Determine the (x, y) coordinate at the center of the cell enclosing the given text.  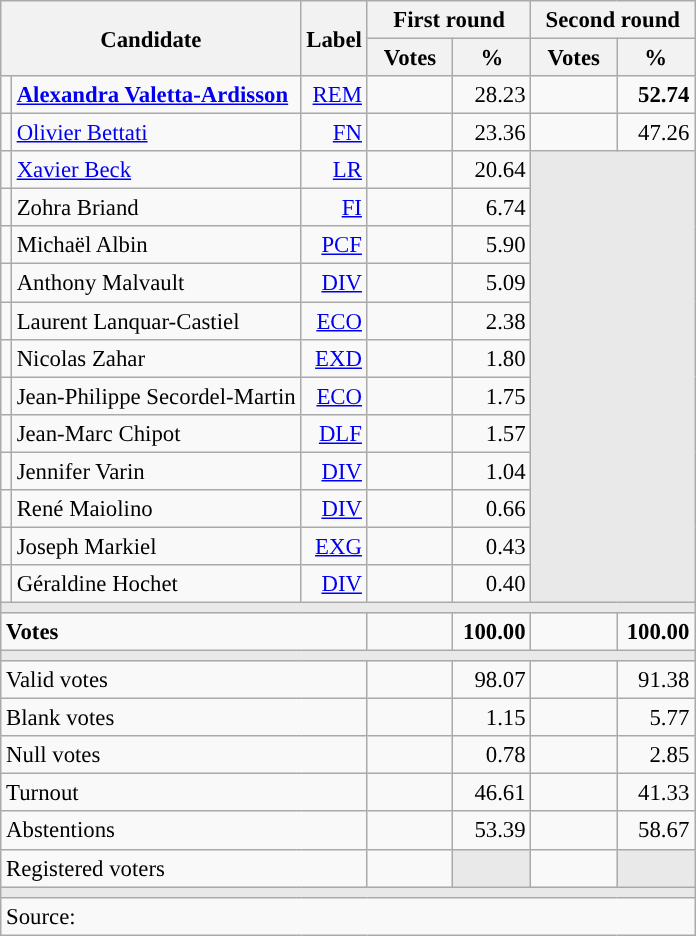
1.15 (492, 718)
2.38 (492, 321)
René Maiolino (156, 509)
Candidate (151, 38)
6.74 (492, 208)
47.26 (656, 133)
91.38 (656, 680)
Alexandra Valetta-Ardisson (156, 95)
0.40 (492, 584)
EXD (334, 358)
FN (334, 133)
Registered voters (184, 868)
1.80 (492, 358)
0.43 (492, 546)
FI (334, 208)
Xavier Beck (156, 170)
Anthony Malvault (156, 283)
Joseph Markiel (156, 546)
53.39 (492, 831)
1.57 (492, 433)
0.78 (492, 755)
EXG (334, 546)
5.09 (492, 283)
Géraldine Hochet (156, 584)
1.04 (492, 471)
5.90 (492, 245)
2.85 (656, 755)
Second round (613, 20)
20.64 (492, 170)
First round (449, 20)
REM (334, 95)
46.61 (492, 793)
41.33 (656, 793)
1.75 (492, 396)
Turnout (184, 793)
Jean-Marc Chipot (156, 433)
52.74 (656, 95)
Laurent Lanquar-Castiel (156, 321)
98.07 (492, 680)
DLF (334, 433)
Blank votes (184, 718)
58.67 (656, 831)
PCF (334, 245)
Zohra Briand (156, 208)
Abstentions (184, 831)
Source: (348, 916)
Michaël Albin (156, 245)
LR (334, 170)
0.66 (492, 509)
Olivier Bettati (156, 133)
5.77 (656, 718)
28.23 (492, 95)
23.36 (492, 133)
Valid votes (184, 680)
Jean-Philippe Secordel-Martin (156, 396)
Null votes (184, 755)
Nicolas Zahar (156, 358)
Label (334, 38)
Jennifer Varin (156, 471)
